Return the (X, Y) coordinate for the center point of the cell that contains the specified text.  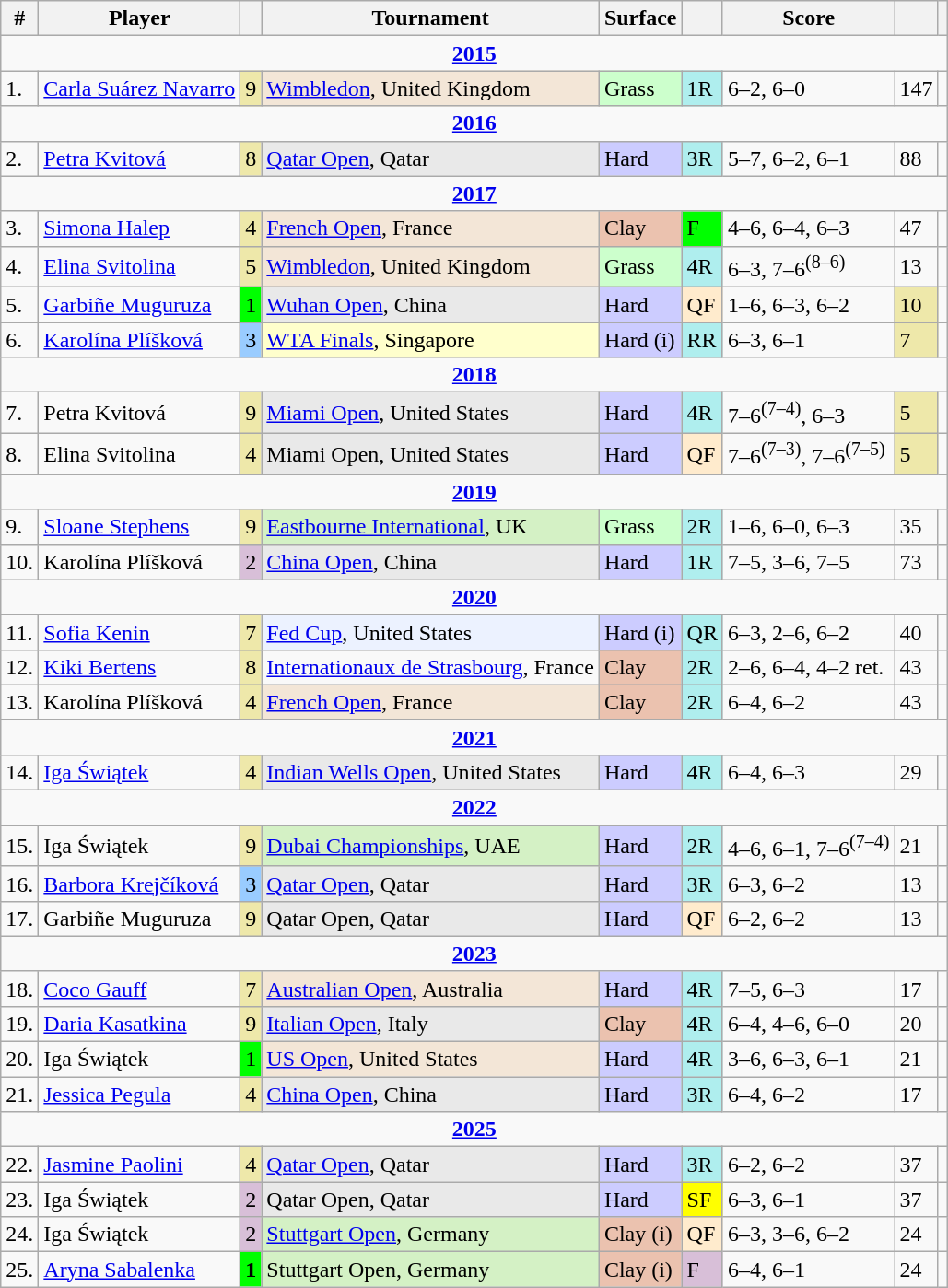
SF (702, 1200)
Sofia Kenin (140, 632)
3. (20, 228)
4–6, 6–1, 7–6(7–4) (808, 846)
Fed Cup, United States (431, 632)
5. (20, 305)
12. (20, 667)
6–3, 3–6, 6–2 (808, 1235)
40 (916, 632)
2022 (474, 808)
Indian Wells Open, United States (431, 773)
Eastbourne International, UK (431, 527)
29 (916, 773)
Player (140, 18)
Jasmine Paolini (140, 1165)
Tournament (431, 18)
2023 (474, 954)
Score (808, 18)
7. (20, 413)
RR (702, 340)
2–6, 6–4, 4–2 ret. (808, 667)
18. (20, 989)
WTA Finals, Singapore (431, 340)
Coco Gauff (140, 989)
7–5, 6–3 (808, 989)
6–3, 2–6, 6–2 (808, 632)
Simona Halep (140, 228)
Internationaux de Strasbourg, France (431, 667)
23. (20, 1200)
2016 (474, 123)
24. (20, 1235)
Carla Suárez Navarro (140, 88)
22. (20, 1165)
6–2, 6–0 (808, 88)
88 (916, 158)
2025 (474, 1130)
Sloane Stephens (140, 527)
2017 (474, 193)
Barbora Krejčíková (140, 884)
Wuhan Open, China (431, 305)
# (20, 18)
20 (916, 1024)
6–4, 6–1 (808, 1270)
US Open, United States (431, 1060)
Jessica Pegula (140, 1095)
6–3, 7–6(8–6) (808, 267)
7–5, 3–6, 7–5 (808, 562)
11. (20, 632)
Surface (640, 18)
6–4, 6–3 (808, 773)
7–6(7–4), 6–3 (808, 413)
14. (20, 773)
21. (20, 1095)
147 (916, 88)
6. (20, 340)
16. (20, 884)
20. (20, 1060)
17. (20, 919)
25. (20, 1270)
9. (20, 527)
QR (702, 632)
47 (916, 228)
73 (916, 562)
8. (20, 453)
2018 (474, 375)
3–6, 6–3, 6–1 (808, 1060)
2020 (474, 597)
5–7, 6–2, 6–1 (808, 158)
1. (20, 88)
Aryna Sabalenka (140, 1270)
10. (20, 562)
Kiki Bertens (140, 667)
13. (20, 702)
Australian Open, Australia (431, 989)
1–6, 6–0, 6–3 (808, 527)
4–6, 6–4, 6–3 (808, 228)
2021 (474, 737)
2019 (474, 492)
Dubai Championships, UAE (431, 846)
2. (20, 158)
1–6, 6–3, 6–2 (808, 305)
19. (20, 1024)
2015 (474, 53)
10 (916, 305)
15. (20, 846)
Daria Kasatkina (140, 1024)
Italian Open, Italy (431, 1024)
7–6(7–3), 7–6(7–5) (808, 453)
6–4, 4–6, 6–0 (808, 1024)
35 (916, 527)
4. (20, 267)
6–3, 6–2 (808, 884)
